Identify which cell holds the provided text, then report its [x, y] central coordinate. 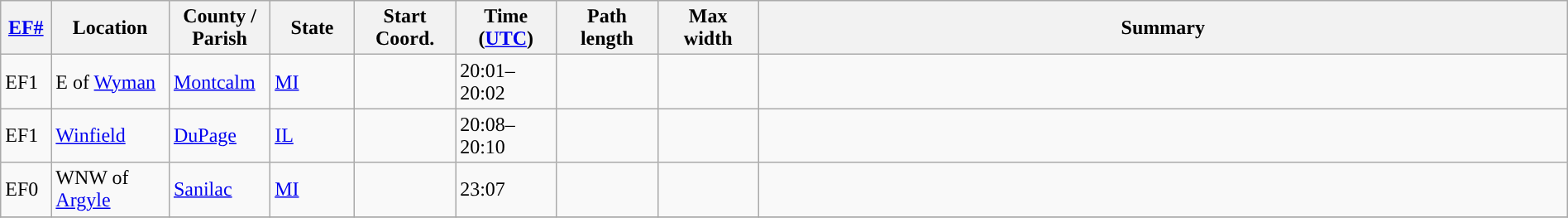
DuPage [219, 136]
EF# [26, 28]
20:01–20:02 [506, 81]
20:08–20:10 [506, 136]
Winfield [111, 136]
Sanilac [219, 189]
Start Coord. [404, 28]
Time (UTC) [506, 28]
State [313, 28]
23:07 [506, 189]
County / Parish [219, 28]
Max width [708, 28]
Montcalm [219, 81]
Path length [607, 28]
IL [313, 136]
E of Wyman [111, 81]
EF0 [26, 189]
Location [111, 28]
Summary [1163, 28]
WNW of Argyle [111, 189]
